For the text-containing cell, return its midpoint in (X, Y) coordinate format. 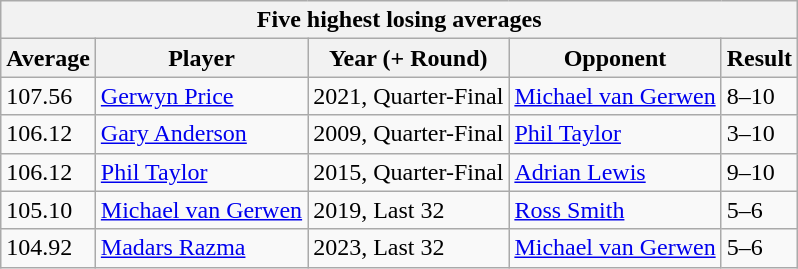
Gary Anderson (201, 134)
8–10 (759, 96)
105.10 (48, 210)
9–10 (759, 172)
104.92 (48, 248)
Opponent (615, 58)
2019, Last 32 (408, 210)
2021, Quarter-Final (408, 96)
107.56 (48, 96)
2015, Quarter-Final (408, 172)
2009, Quarter-Final (408, 134)
Gerwyn Price (201, 96)
2023, Last 32 (408, 248)
Madars Razma (201, 248)
Ross Smith (615, 210)
3–10 (759, 134)
Adrian Lewis (615, 172)
Year (+ Round) (408, 58)
Average (48, 58)
Five highest losing averages (400, 20)
Result (759, 58)
Player (201, 58)
